Scan for the cell matching the given text and deliver its (x, y) coordinate at center. 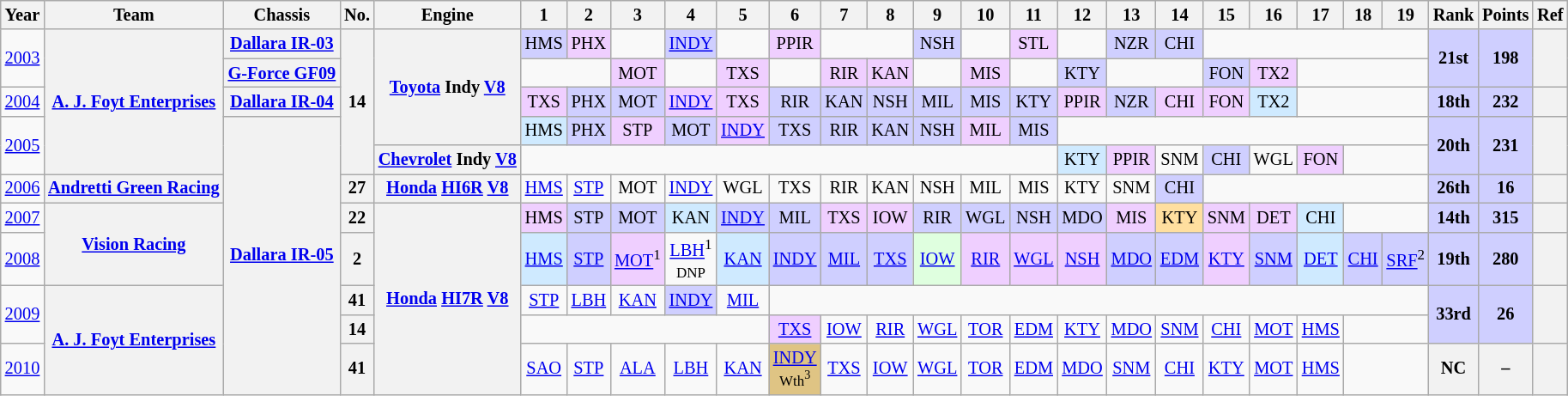
26 (1505, 314)
STL (1033, 44)
G-Force GF09 (282, 73)
18th (1454, 101)
10 (985, 15)
232 (1505, 101)
27 (357, 188)
2007 (22, 217)
2010 (22, 369)
17 (1321, 15)
– (1505, 369)
21st (1454, 58)
Honda HI7R V8 (448, 299)
15 (1226, 15)
MOT1 (637, 259)
Andretti Green Racing (134, 188)
2008 (22, 259)
Year (22, 15)
SRF2 (1406, 259)
LBH1DNP (692, 259)
18 (1363, 15)
11 (1033, 15)
20th (1454, 144)
Chevrolet Indy V8 (448, 160)
2004 (22, 101)
6 (795, 15)
315 (1505, 217)
Ref (1550, 15)
19 (1406, 15)
2006 (22, 188)
Dallara IR-04 (282, 101)
1 (544, 15)
Dallara IR-03 (282, 44)
4 (692, 15)
3 (637, 15)
280 (1505, 259)
Points (1505, 15)
2003 (22, 58)
7 (844, 15)
INDYWth3 (795, 369)
231 (1505, 144)
2005 (22, 144)
2009 (22, 314)
Honda HI6R V8 (448, 188)
ALA (637, 369)
5 (743, 15)
Engine (448, 15)
Team (134, 15)
22 (357, 217)
Chassis (282, 15)
19th (1454, 259)
198 (1505, 58)
Toyota Indy V8 (448, 88)
13 (1131, 15)
NC (1454, 369)
Vision Racing (134, 244)
Dallara IR-05 (282, 255)
8 (890, 15)
14th (1454, 217)
12 (1081, 15)
9 (937, 15)
26th (1454, 188)
Rank (1454, 15)
SAO (544, 369)
No. (357, 15)
33rd (1454, 314)
